Extract the [X, Y] coordinate from the center of the cell holding the provided text.  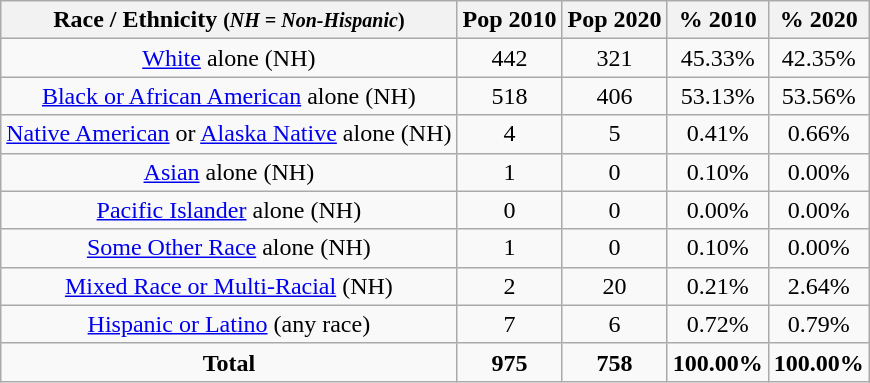
% 2020 [818, 20]
Hispanic or Latino (any race) [229, 324]
4 [510, 134]
7 [510, 324]
53.56% [818, 96]
Asian alone (NH) [229, 172]
758 [614, 362]
0.66% [818, 134]
321 [614, 58]
Race / Ethnicity (NH = Non-Hispanic) [229, 20]
Pacific Islander alone (NH) [229, 210]
Some Other Race alone (NH) [229, 248]
45.33% [718, 58]
Pop 2020 [614, 20]
0.41% [718, 134]
0.79% [818, 324]
53.13% [718, 96]
406 [614, 96]
2 [510, 286]
% 2010 [718, 20]
Black or African American alone (NH) [229, 96]
White alone (NH) [229, 58]
6 [614, 324]
20 [614, 286]
Mixed Race or Multi-Racial (NH) [229, 286]
Native American or Alaska Native alone (NH) [229, 134]
442 [510, 58]
Pop 2010 [510, 20]
5 [614, 134]
975 [510, 362]
42.35% [818, 58]
2.64% [818, 286]
Total [229, 362]
518 [510, 96]
0.21% [718, 286]
0.72% [718, 324]
